Return (x, y) of the center of cell containing provided text 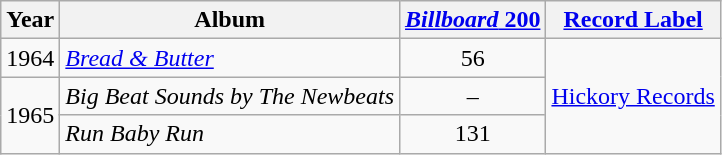
Run Baby Run (230, 134)
Bread & Butter (230, 58)
– (473, 96)
Year (30, 20)
131 (473, 134)
Hickory Records (633, 96)
Album (230, 20)
Billboard 200 (473, 20)
56 (473, 58)
Record Label (633, 20)
1965 (30, 115)
Big Beat Sounds by The Newbeats (230, 96)
1964 (30, 58)
